For the text-containing cell, return its midpoint in (X, Y) coordinate format. 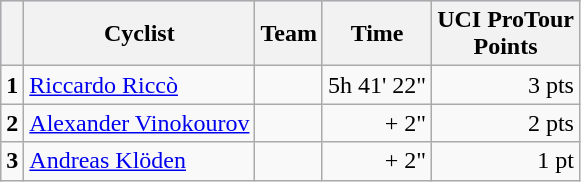
Cyclist (140, 34)
Alexander Vinokourov (140, 123)
UCI ProTourPoints (506, 34)
3 pts (506, 85)
3 (12, 161)
1 pt (506, 161)
1 (12, 85)
Riccardo Riccò (140, 85)
2 (12, 123)
Andreas Klöden (140, 161)
Team (289, 34)
Time (376, 34)
2 pts (506, 123)
5h 41' 22" (376, 85)
